Output the [x, y] coordinate of the center of the cell containing the given text.  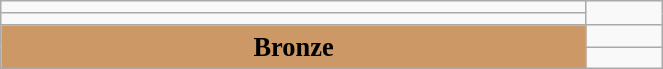
Bronze [294, 46]
